Extract the [X, Y] coordinate from the center of the cell holding the provided text.  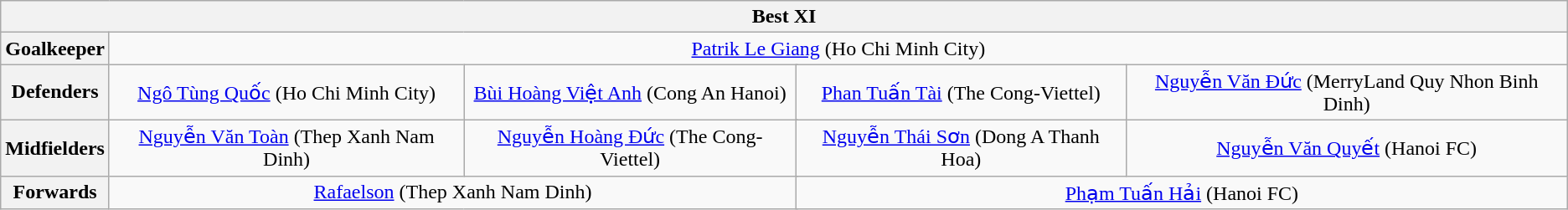
Defenders [55, 92]
Rafaelson (Thep Xanh Nam Dinh) [452, 192]
Nguyễn Hoàng Đức (The Cong-Viettel) [630, 147]
Patrik Le Giang (Ho Chi Minh City) [838, 49]
Goalkeeper [55, 49]
Phan Tuấn Tài (The Cong-Viettel) [962, 92]
Nguyễn Văn Đức (MerryLand Quy Nhon Binh Dinh) [1347, 92]
Bùi Hoàng Việt Anh (Cong An Hanoi) [630, 92]
Nguyễn Văn Quyết (Hanoi FC) [1347, 147]
Nguyễn Văn Toàn (Thep Xanh Nam Dinh) [286, 147]
Best XI [784, 17]
Nguyễn Thái Sơn (Dong A Thanh Hoa) [962, 147]
Midfielders [55, 147]
Phạm Tuấn Hải (Hanoi FC) [1183, 192]
Ngô Tùng Quốc (Ho Chi Minh City) [286, 92]
Forwards [55, 192]
